Locate the cell with the specified text and output its [X, Y] center coordinate. 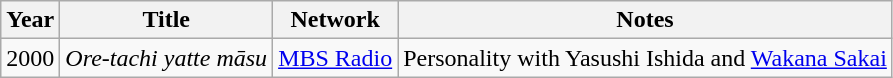
Year [30, 20]
2000 [30, 58]
MBS Radio [336, 58]
Network [336, 20]
Personality with Yasushi Ishida and Wakana Sakai [646, 58]
Ore-tachi yatte māsu [166, 58]
Title [166, 20]
Notes [646, 20]
